From the cell containing the given text, extract its center point as [x, y] coordinate. 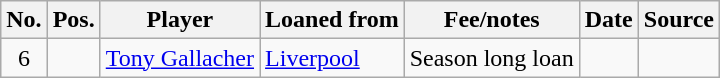
Loaned from [332, 20]
No. [24, 20]
Liverpool [332, 58]
Date [608, 20]
Pos. [74, 20]
Fee/notes [492, 20]
Player [180, 20]
Tony Gallacher [180, 58]
6 [24, 58]
Source [678, 20]
Season long loan [492, 58]
